Output the (x, y) coordinate of the center of the cell containing the given text.  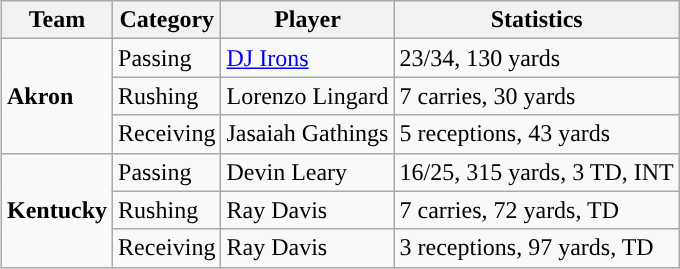
Team (58, 20)
Statistics (536, 20)
Lorenzo Lingard (308, 96)
23/34, 130 yards (536, 58)
DJ Irons (308, 58)
Player (308, 20)
Devin Leary (308, 172)
7 carries, 72 yards, TD (536, 210)
5 receptions, 43 yards (536, 134)
Kentucky (58, 210)
16/25, 315 yards, 3 TD, INT (536, 172)
7 carries, 30 yards (536, 96)
Akron (58, 96)
Jasaiah Gathings (308, 134)
Category (167, 20)
3 receptions, 97 yards, TD (536, 248)
